Locate the cell with the specified text and output its (x, y) center coordinate. 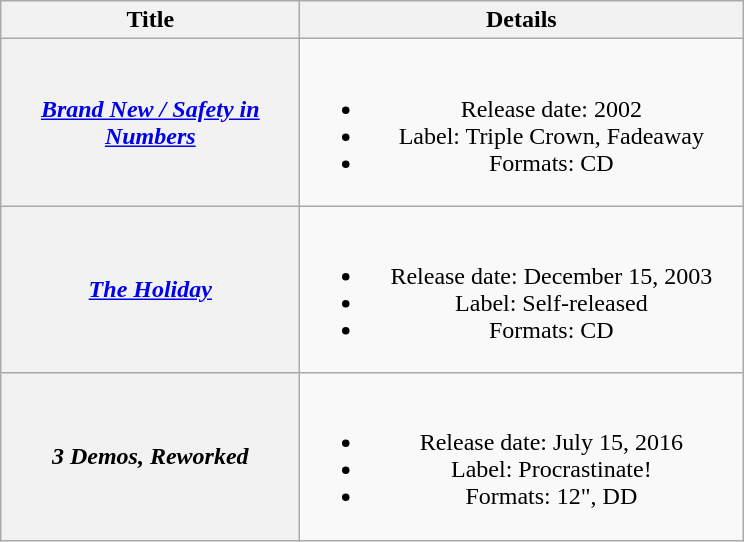
Release date: December 15, 2003Label: Self-releasedFormats: CD (522, 290)
Release date: 2002Label: Triple Crown, FadeawayFormats: CD (522, 122)
Brand New / Safety in Numbers (150, 122)
The Holiday (150, 290)
Title (150, 20)
Release date: July 15, 2016Label: Procrastinate!Formats: 12", DD (522, 456)
3 Demos, Reworked (150, 456)
Details (522, 20)
